Scan for the cell matching the given text and deliver its (X, Y) coordinate at center. 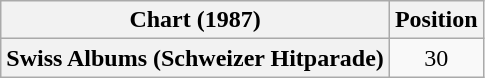
30 (436, 58)
Position (436, 20)
Swiss Albums (Schweizer Hitparade) (196, 58)
Chart (1987) (196, 20)
